Identify which cell holds the provided text, then report its (x, y) central coordinate. 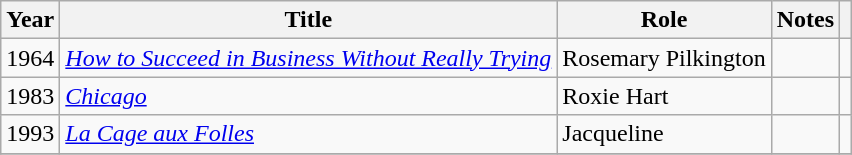
1993 (30, 134)
Year (30, 20)
Roxie Hart (664, 96)
Role (664, 20)
Title (308, 20)
1983 (30, 96)
How to Succeed in Business Without Really Trying (308, 58)
Jacqueline (664, 134)
Rosemary Pilkington (664, 58)
La Cage aux Folles (308, 134)
1964 (30, 58)
Chicago (308, 96)
Notes (805, 20)
